Locate the cell with the specified text and output its [X, Y] center coordinate. 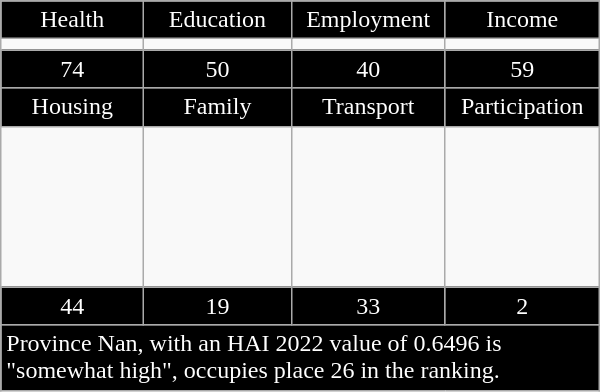
74 [72, 69]
Health [72, 20]
50 [218, 69]
Employment [368, 20]
Participation [522, 107]
2 [522, 306]
40 [368, 69]
19 [218, 306]
Family [218, 107]
Province Nan, with an HAI 2022 value of 0.6496 is "somewhat high", occupies place 26 in the ranking. [300, 358]
Transport [368, 107]
Education [218, 20]
44 [72, 306]
59 [522, 69]
Housing [72, 107]
Income [522, 20]
33 [368, 306]
